Determine the [X, Y] coordinate at the center of the cell enclosing the given text.  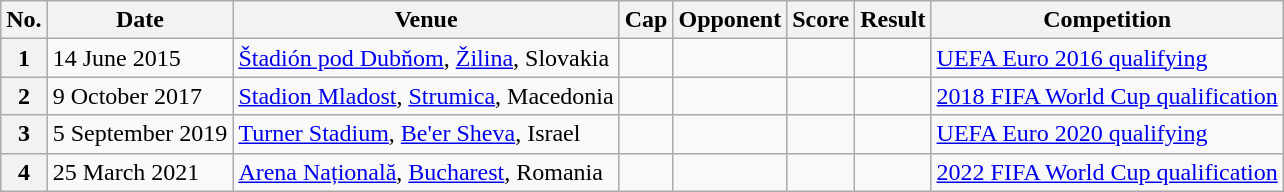
2022 FIFA World Cup qualification [1107, 172]
4 [24, 172]
3 [24, 134]
2 [24, 96]
5 September 2019 [140, 134]
Competition [1107, 20]
25 March 2021 [140, 172]
Score [821, 20]
Turner Stadium, Be'er Sheva, Israel [426, 134]
UEFA Euro 2016 qualifying [1107, 58]
14 June 2015 [140, 58]
Result [893, 20]
Cap [646, 20]
Date [140, 20]
No. [24, 20]
Opponent [730, 20]
Venue [426, 20]
1 [24, 58]
Štadión pod Dubňom, Žilina, Slovakia [426, 58]
Arena Națională, Bucharest, Romania [426, 172]
Stadion Mladost, Strumica, Macedonia [426, 96]
UEFA Euro 2020 qualifying [1107, 134]
2018 FIFA World Cup qualification [1107, 96]
9 October 2017 [140, 96]
